Detect which cell encompasses the target text, then output its (x, y) center coordinate. 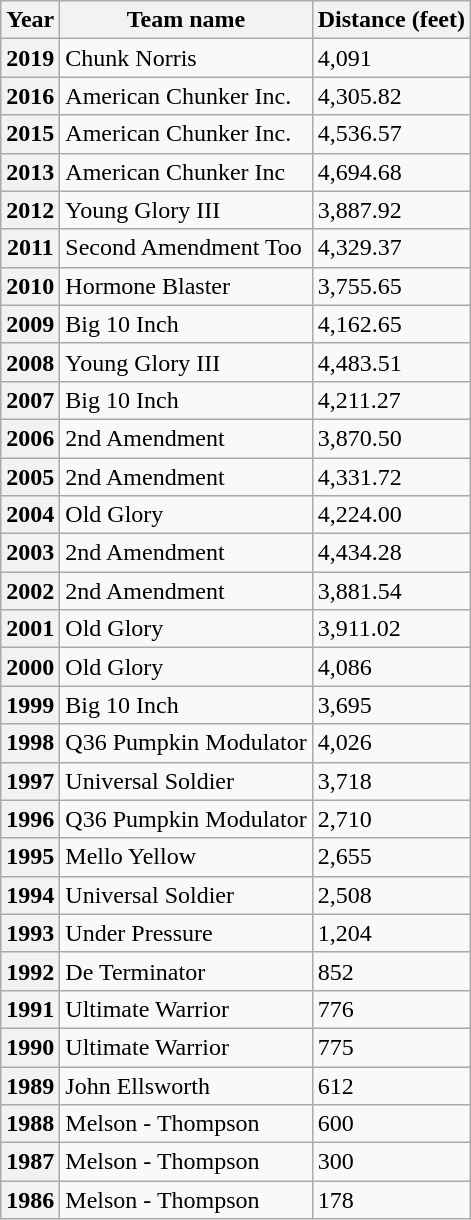
3,718 (391, 781)
3,755.65 (391, 286)
2013 (30, 172)
4,329.37 (391, 248)
Chunk Norris (186, 58)
4,091 (391, 58)
4,162.65 (391, 324)
4,694.68 (391, 172)
3,887.92 (391, 210)
3,911.02 (391, 629)
De Terminator (186, 971)
1987 (30, 1162)
1993 (30, 933)
4,483.51 (391, 362)
178 (391, 1200)
1988 (30, 1124)
1998 (30, 743)
2011 (30, 248)
612 (391, 1085)
Distance (feet) (391, 20)
2000 (30, 667)
1991 (30, 1009)
2,508 (391, 895)
1994 (30, 895)
John Ellsworth (186, 1085)
2010 (30, 286)
Mello Yellow (186, 857)
2003 (30, 553)
1996 (30, 819)
4,434.28 (391, 553)
1989 (30, 1085)
300 (391, 1162)
2016 (30, 96)
American Chunker Inc (186, 172)
3,881.54 (391, 591)
1992 (30, 971)
Under Pressure (186, 933)
2005 (30, 477)
2007 (30, 400)
852 (391, 971)
2015 (30, 134)
Year (30, 20)
2,655 (391, 857)
2006 (30, 438)
776 (391, 1009)
775 (391, 1047)
2012 (30, 210)
4,211.27 (391, 400)
3,695 (391, 705)
4,026 (391, 743)
1997 (30, 781)
Hormone Blaster (186, 286)
2019 (30, 58)
2,710 (391, 819)
1990 (30, 1047)
2004 (30, 515)
2008 (30, 362)
4,536.57 (391, 134)
2001 (30, 629)
4,305.82 (391, 96)
1,204 (391, 933)
4,086 (391, 667)
1999 (30, 705)
600 (391, 1124)
2009 (30, 324)
3,870.50 (391, 438)
4,331.72 (391, 477)
1986 (30, 1200)
1995 (30, 857)
4,224.00 (391, 515)
Second Amendment Too (186, 248)
2002 (30, 591)
Team name (186, 20)
